Return the (X, Y) coordinate for the center point of the cell that contains the specified text.  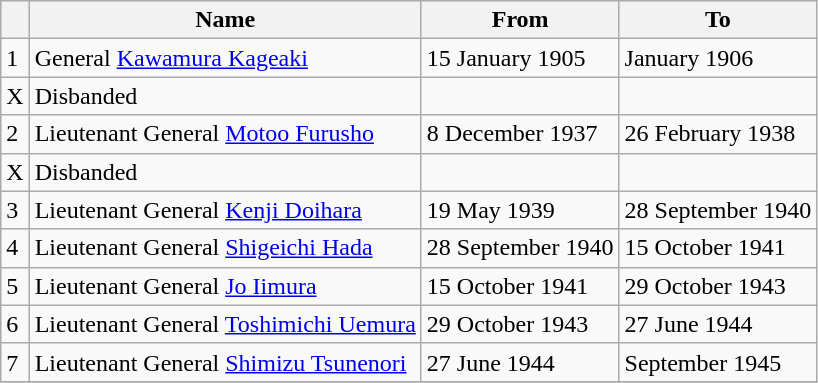
19 May 1939 (520, 210)
Name (225, 20)
7 (15, 362)
Lieutenant General Shigeichi Hada (225, 248)
5 (15, 286)
8 December 1937 (520, 134)
Lieutenant General Motoo Furusho (225, 134)
January 1906 (718, 58)
To (718, 20)
15 January 1905 (520, 58)
September 1945 (718, 362)
Lieutenant General Kenji Doihara (225, 210)
1 (15, 58)
From (520, 20)
3 (15, 210)
2 (15, 134)
4 (15, 248)
Lieutenant General Toshimichi Uemura (225, 324)
Lieutenant General Shimizu Tsunenori (225, 362)
Lieutenant General Jo Iimura (225, 286)
6 (15, 324)
General Kawamura Kageaki (225, 58)
26 February 1938 (718, 134)
